For the text-containing cell, return its midpoint in (x, y) coordinate format. 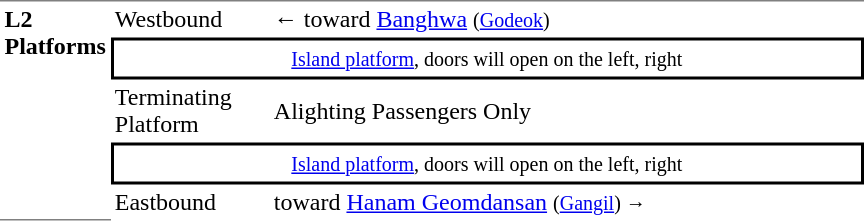
← toward Banghwa (Godeok) (566, 19)
Terminating Platform (190, 112)
Westbound (190, 19)
Alighting Passengers Only (566, 112)
Eastbound (190, 202)
L2Platforms (55, 110)
toward Hanam Geomdansan (Gangil) → (566, 202)
